Search for the cell housing the specified text and yield its (X, Y) center coordinate. 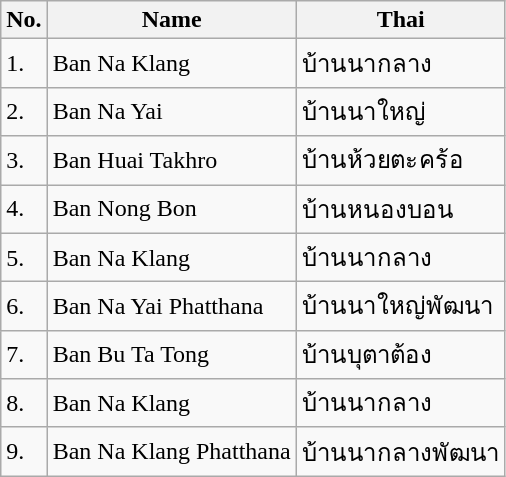
Ban Na Klang Phatthana (172, 452)
9. (24, 452)
Ban Bu Ta Tong (172, 354)
2. (24, 112)
3. (24, 160)
Ban Nong Bon (172, 208)
บ้านนาใหญ่พัฒนา (400, 306)
8. (24, 404)
5. (24, 258)
4. (24, 208)
บ้านบุตาต้อง (400, 354)
Ban Na Yai Phatthana (172, 306)
Ban Na Yai (172, 112)
Thai (400, 20)
บ้านห้วยตะคร้อ (400, 160)
1. (24, 64)
6. (24, 306)
7. (24, 354)
บ้านหนองบอน (400, 208)
Ban Huai Takhro (172, 160)
บ้านนากลางพัฒนา (400, 452)
No. (24, 20)
Name (172, 20)
บ้านนาใหญ่ (400, 112)
